Locate the cell with the specified text and output its (X, Y) center coordinate. 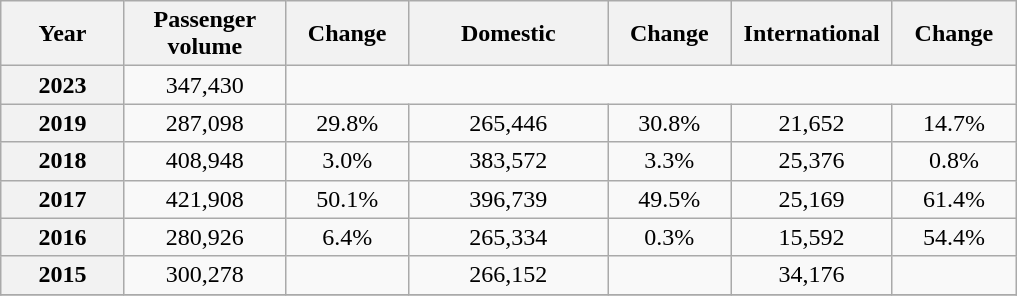
50.1% (347, 199)
383,572 (508, 161)
347,430 (204, 85)
2019 (63, 123)
34,176 (812, 275)
0.3% (670, 237)
54.4% (954, 237)
International (812, 34)
300,278 (204, 275)
0.8% (954, 161)
25,169 (812, 199)
408,948 (204, 161)
3.3% (670, 161)
29.8% (347, 123)
14.7% (954, 123)
30.8% (670, 123)
2017 (63, 199)
2015 (63, 275)
265,446 (508, 123)
Passenger volume (204, 34)
61.4% (954, 199)
Domestic (508, 34)
49.5% (670, 199)
2023 (63, 85)
2018 (63, 161)
Year (63, 34)
15,592 (812, 237)
21,652 (812, 123)
396,739 (508, 199)
25,376 (812, 161)
287,098 (204, 123)
421,908 (204, 199)
3.0% (347, 161)
2016 (63, 237)
6.4% (347, 237)
280,926 (204, 237)
266,152 (508, 275)
265,334 (508, 237)
